Scan for the cell matching the given text and deliver its (x, y) coordinate at center. 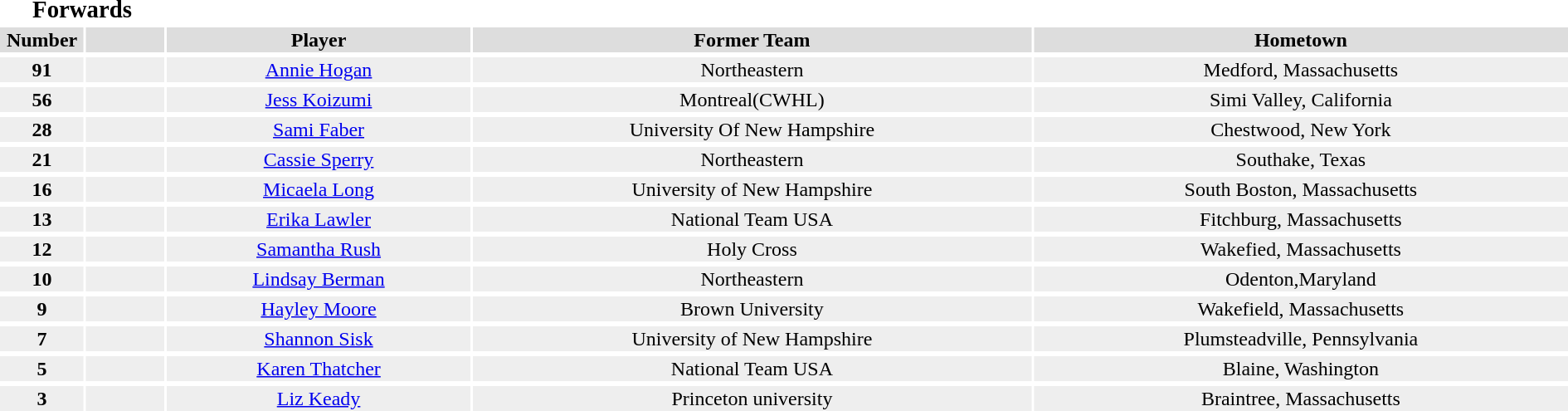
Shannon Sisk (319, 339)
Braintree, Massachusetts (1301, 399)
3 (41, 399)
Number (41, 40)
Blaine, Washington (1301, 369)
Liz Keady (319, 399)
16 (41, 189)
Holy Cross (752, 249)
10 (41, 279)
Player (319, 40)
Medford, Massachusetts (1301, 70)
Montreal(CWHL) (752, 100)
Erika Lawler (319, 219)
Brown University (752, 309)
Cassie Sperry (319, 159)
28 (41, 130)
Samantha Rush (319, 249)
Southake, Texas (1301, 159)
Sami Faber (319, 130)
Plumsteadville, Pennsylvania (1301, 339)
Annie Hogan (319, 70)
7 (41, 339)
9 (41, 309)
Karen Thatcher (319, 369)
56 (41, 100)
12 (41, 249)
91 (41, 70)
5 (41, 369)
Chestwood, New York (1301, 130)
Hayley Moore (319, 309)
South Boston, Massachusetts (1301, 189)
Wakefield, Massachusetts (1301, 309)
Odenton,Maryland (1301, 279)
21 (41, 159)
Fitchburg, Massachusetts (1301, 219)
University Of New Hampshire (752, 130)
Princeton university (752, 399)
Former Team (752, 40)
Micaela Long (319, 189)
Hometown (1301, 40)
Simi Valley, California (1301, 100)
Wakefied, Massachusetts (1301, 249)
13 (41, 219)
Jess Koizumi (319, 100)
Lindsay Berman (319, 279)
